Determine the (X, Y) coordinate at the center of the cell enclosing the given text.  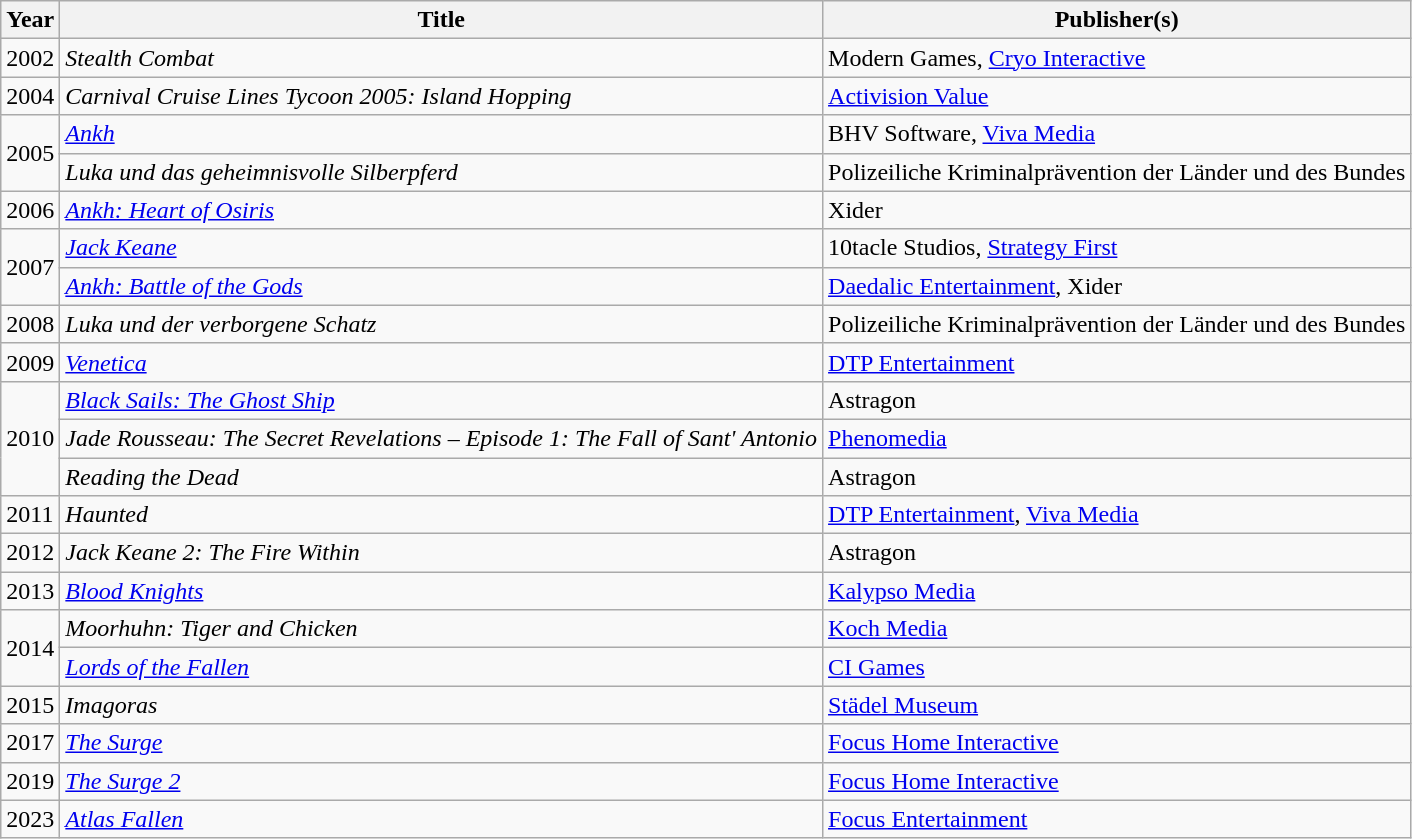
Daedalic Entertainment, Xider (1117, 286)
10tacle Studios, Strategy First (1117, 248)
2010 (30, 438)
Black Sails: The Ghost Ship (442, 400)
Reading the Dead (442, 477)
DTP Entertainment, Viva Media (1117, 515)
Title (442, 20)
Moorhuhn: Tiger and Chicken (442, 629)
2019 (30, 781)
The Surge 2 (442, 781)
Luka und der verborgene Schatz (442, 324)
Ankh (442, 134)
CI Games (1117, 667)
Focus Entertainment (1117, 819)
2023 (30, 819)
2004 (30, 96)
Luka und das geheimnisvolle Silberpferd (442, 172)
2002 (30, 58)
Activision Value (1117, 96)
Stealth Combat (442, 58)
Städel Museum (1117, 705)
Koch Media (1117, 629)
2013 (30, 591)
DTP Entertainment (1117, 362)
2015 (30, 705)
BHV Software, Viva Media (1117, 134)
Jack Keane 2: The Fire Within (442, 553)
The Surge (442, 743)
2012 (30, 553)
Year (30, 20)
Carnival Cruise Lines Tycoon 2005: Island Hopping (442, 96)
2008 (30, 324)
Kalypso Media (1117, 591)
2011 (30, 515)
Venetica (442, 362)
2017 (30, 743)
2009 (30, 362)
Ankh: Battle of the Gods (442, 286)
2007 (30, 267)
Modern Games, Cryo Interactive (1117, 58)
Blood Knights (442, 591)
Lords of the Fallen (442, 667)
Publisher(s) (1117, 20)
2005 (30, 153)
Xider (1117, 210)
Atlas Fallen (442, 819)
Phenomedia (1117, 438)
2006 (30, 210)
Haunted (442, 515)
2014 (30, 648)
Ankh: Heart of Osiris (442, 210)
Jade Rousseau: The Secret Revelations – Episode 1: The Fall of Sant' Antonio (442, 438)
Jack Keane (442, 248)
Imagoras (442, 705)
